Capture the cell that displays the provided text and extract its [x, y] central coordinate. 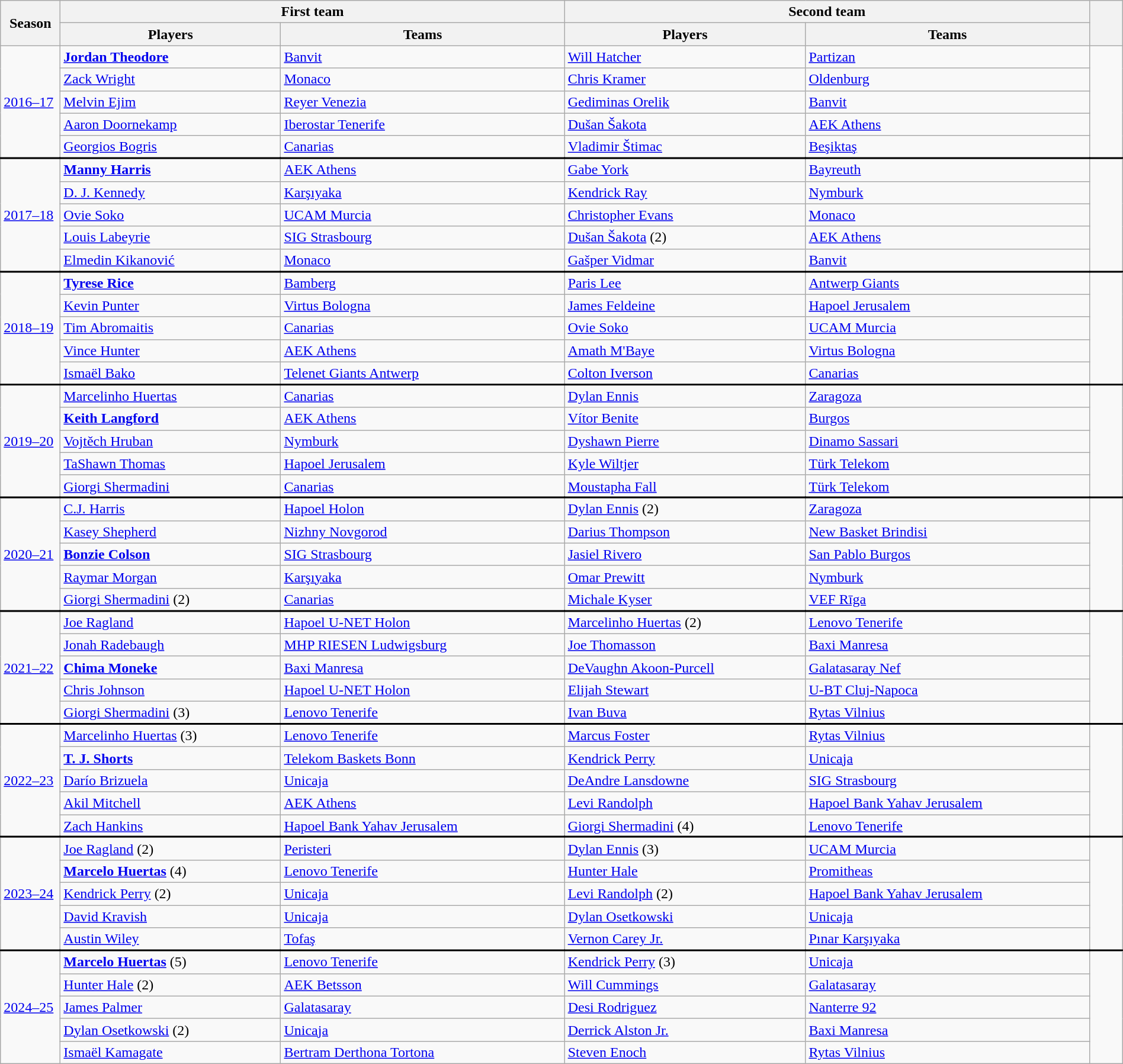
Peristeri [423, 849]
Gediminas Orelik [685, 102]
Tofaş [423, 939]
2023–24 [31, 894]
Ismaël Kamagate [171, 1052]
Dylan Osetkowski (2) [171, 1030]
DeVaughn Akoon-Purcell [685, 667]
Tim Abromaitis [171, 328]
Amath M'Baye [685, 351]
Omar Prewitt [685, 577]
Bertram Derthona Tortona [423, 1052]
2019–20 [31, 441]
Elijah Stewart [685, 690]
2018–19 [31, 328]
San Pablo Burgos [948, 554]
2020–21 [31, 554]
Jonah Radebaugh [171, 645]
Marcelinho Huertas (2) [685, 622]
Melvin Ejim [171, 102]
Jordan Theodore [171, 57]
Kyle Wiltjer [685, 464]
Keith Langford [171, 419]
Galatasaray Nef [948, 667]
Darío Brizuela [171, 780]
2017–18 [31, 214]
Zach Hankins [171, 826]
Will Cummings [685, 985]
Nanterre 92 [948, 1007]
Chris Kramer [685, 79]
New Basket Brindisi [948, 532]
Vojtěch Hruban [171, 441]
Pınar Karşıyaka [948, 939]
Marcelo Huertas (5) [171, 962]
Kevin Punter [171, 306]
Elmedin Kikanović [171, 260]
Paris Lee [685, 283]
Marcelo Huertas (4) [171, 871]
Vladimir Štimac [685, 147]
Jasiel Rivero [685, 554]
Joe Thomasson [685, 645]
David Kravish [171, 916]
Kendrick Ray [685, 192]
Joe Ragland [171, 622]
Levi Randolph (2) [685, 893]
Chima Moneke [171, 667]
Manny Harris [171, 169]
Beşiktaş [948, 147]
Bamberg [423, 283]
Giorgi Shermadini [171, 486]
Derrick Alston Jr. [685, 1030]
2016–17 [31, 102]
Ismaël Bako [171, 373]
Akil Mitchell [171, 803]
2022–23 [31, 780]
2024–25 [31, 1007]
TaShawn Thomas [171, 464]
D. J. Kennedy [171, 192]
Telekom Baskets Bonn [423, 758]
Giorgi Shermadini (2) [171, 599]
Iberostar Tenerife [423, 124]
Desi Rodriguez [685, 1007]
Antwerp Giants [948, 283]
VEF Rīga [948, 599]
Season [31, 23]
Dušan Šakota [685, 124]
Dylan Ennis [685, 396]
Tyrese Rice [171, 283]
Second team [827, 12]
Zack Wright [171, 79]
Austin Wiley [171, 939]
Hunter Hale (2) [171, 985]
Dušan Šakota (2) [685, 237]
Raymar Morgan [171, 577]
Gabe York [685, 169]
Darius Thompson [685, 532]
Kendrick Perry [685, 758]
Steven Enoch [685, 1052]
MHP RIESEN Ludwigsburg [423, 645]
Marcelinho Huertas (3) [171, 735]
Levi Randolph [685, 803]
Vince Hunter [171, 351]
Christopher Evans [685, 215]
Nizhny Novgorod [423, 532]
Will Hatcher [685, 57]
Telenet Giants Antwerp [423, 373]
James Palmer [171, 1007]
Dinamo Sassari [948, 441]
Giorgi Shermadini (3) [171, 712]
Hapoel Holon [423, 509]
T. J. Shorts [171, 758]
Oldenburg [948, 79]
Ivan Buva [685, 712]
Reyer Venezia [423, 102]
Louis Labeyrie [171, 237]
First team [313, 12]
2021–22 [31, 667]
Marcelinho Huertas [171, 396]
Partizan [948, 57]
C.J. Harris [171, 509]
Vítor Benite [685, 419]
U-BT Cluj-Napoca [948, 690]
Aaron Doornekamp [171, 124]
AEK Betsson [423, 985]
Promitheas [948, 871]
Kasey Shepherd [171, 532]
Hunter Hale [685, 871]
Dylan Ennis (3) [685, 849]
Dyshawn Pierre [685, 441]
James Feldeine [685, 306]
Marcus Foster [685, 735]
Georgios Bogris [171, 147]
Colton Iverson [685, 373]
Moustapha Fall [685, 486]
Vernon Carey Jr. [685, 939]
Michale Kyser [685, 599]
Dylan Ennis (2) [685, 509]
Giorgi Shermadini (4) [685, 826]
DeAndre Lansdowne [685, 780]
Joe Ragland (2) [171, 849]
Bonzie Colson [171, 554]
Kendrick Perry (3) [685, 962]
Gašper Vidmar [685, 260]
Burgos [948, 419]
Chris Johnson [171, 690]
Dylan Osetkowski [685, 916]
Bayreuth [948, 169]
Kendrick Perry (2) [171, 893]
